Capture the cell that displays the provided text and extract its (X, Y) central coordinate. 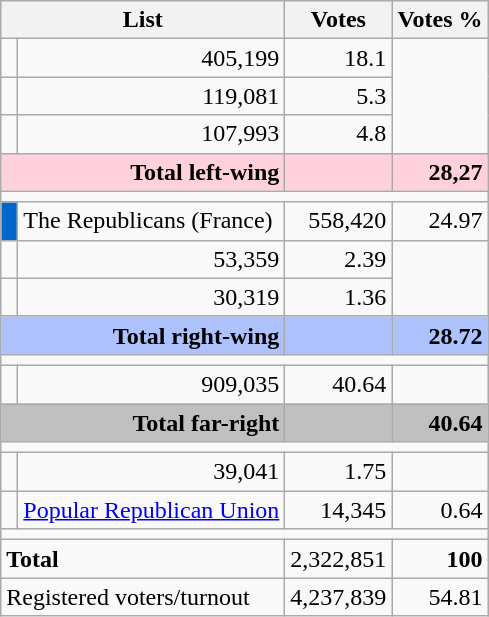
4,237,839 (338, 597)
53,359 (152, 259)
Registered voters/turnout (143, 597)
Total right-wing (143, 335)
30,319 (152, 297)
List (143, 20)
The Republicans (France) (152, 221)
14,345 (338, 510)
909,035 (152, 384)
119,081 (152, 96)
1.75 (338, 472)
405,199 (152, 58)
2,322,851 (338, 559)
107,993 (152, 134)
5.3 (338, 96)
39,041 (152, 472)
1.36 (338, 297)
2.39 (338, 259)
28,27 (440, 172)
54.81 (440, 597)
28.72 (440, 335)
4.8 (338, 134)
Votes % (440, 20)
558,420 (338, 221)
100 (440, 559)
Total (143, 559)
Total left-wing (143, 172)
Popular Republican Union (152, 510)
Total far-right (143, 423)
18.1 (338, 58)
0.64 (440, 510)
Votes (338, 20)
24.97 (440, 221)
